From the cell containing the given text, extract its center point as (x, y) coordinate. 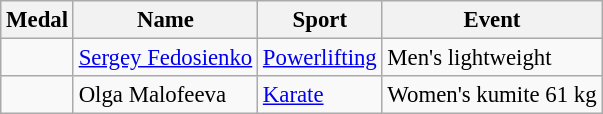
Karate (320, 95)
Men's lightweight (492, 58)
Sport (320, 20)
Medal (38, 20)
Sergey Fedosienko (165, 58)
Event (492, 20)
Women's kumite 61 kg (492, 95)
Name (165, 20)
Powerlifting (320, 58)
Olga Malofeeva (165, 95)
